Locate the cell with the specified text and output its [X, Y] center coordinate. 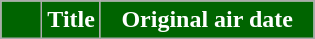
Original air date [207, 20]
Title [72, 20]
